Find where the given text appears and provide that cell's center as [x, y] coordinate. 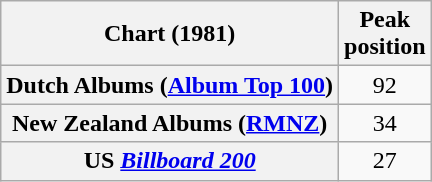
US Billboard 200 [170, 161]
34 [385, 123]
Peak position [385, 34]
Dutch Albums (Album Top 100) [170, 85]
Chart (1981) [170, 34]
New Zealand Albums (RMNZ) [170, 123]
92 [385, 85]
27 [385, 161]
